Extract the (X, Y) coordinate from the center of the cell holding the provided text.  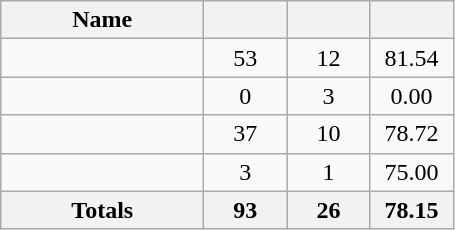
53 (246, 58)
Name (102, 20)
12 (328, 58)
93 (246, 210)
10 (328, 134)
Totals (102, 210)
0 (246, 96)
37 (246, 134)
81.54 (412, 58)
1 (328, 172)
75.00 (412, 172)
0.00 (412, 96)
78.15 (412, 210)
26 (328, 210)
78.72 (412, 134)
